Extract the [x, y] coordinate from the center of the cell holding the provided text.  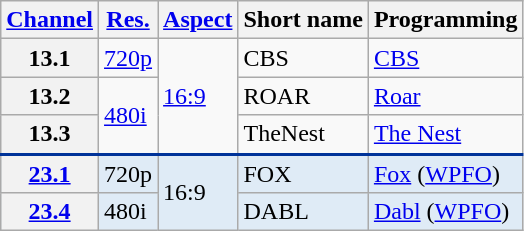
23.4 [50, 212]
FOX [303, 174]
TheNest [303, 134]
Res. [128, 20]
ROAR [303, 96]
23.1 [50, 174]
Aspect [198, 20]
Programming [446, 20]
13.1 [50, 58]
The Nest [446, 134]
Short name [303, 20]
Fox (WPFO) [446, 174]
Channel [50, 20]
DABL [303, 212]
Dabl (WPFO) [446, 212]
13.3 [50, 134]
Roar [446, 96]
13.2 [50, 96]
